Capture the cell that displays the provided text and extract its (X, Y) central coordinate. 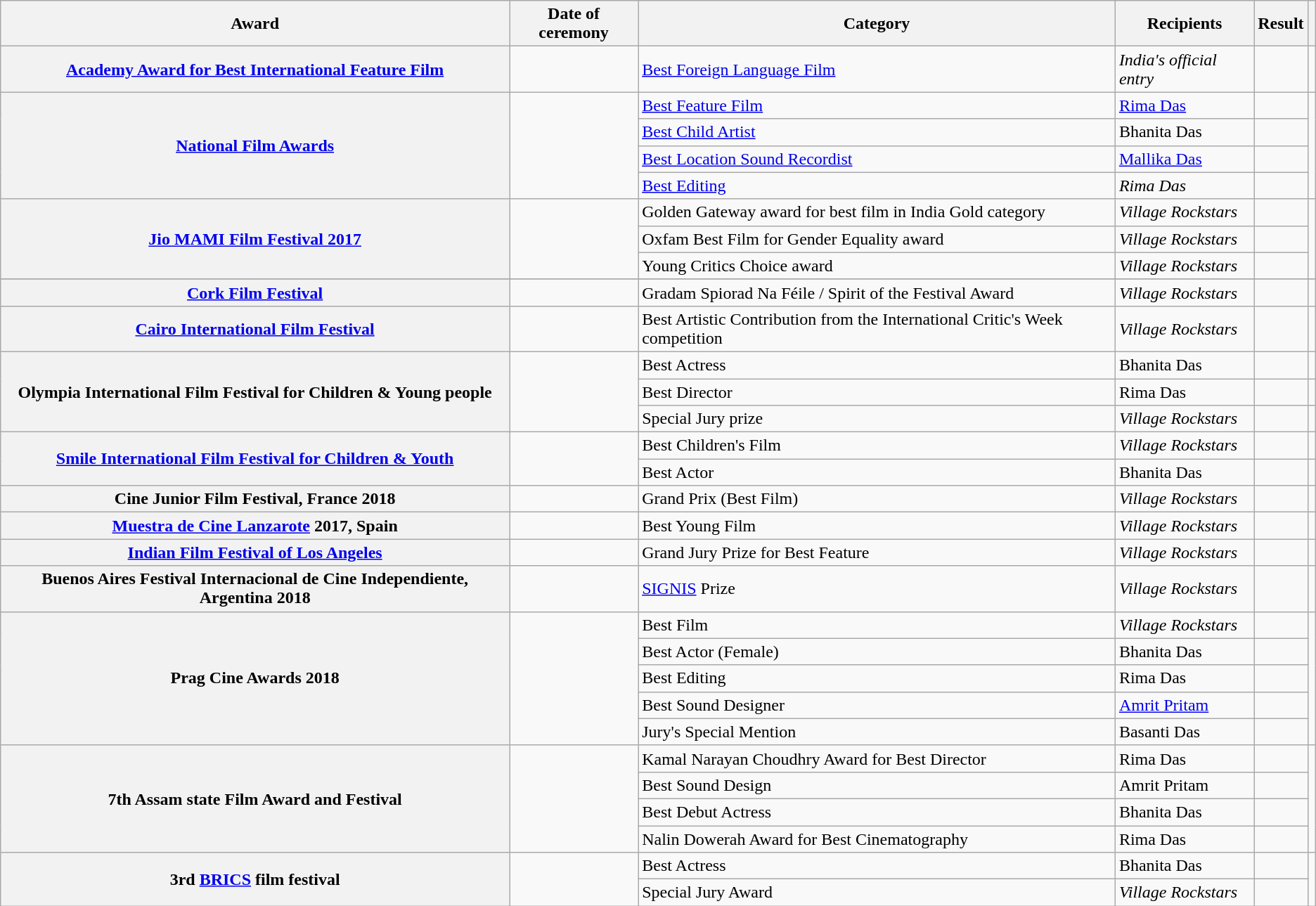
Best Actor (877, 472)
Best Child Artist (877, 132)
Best Foreign Language Film (877, 69)
Prag Cine Awards 2018 (255, 678)
Cairo International Film Festival (255, 329)
Kamal Narayan Choudhry Award for Best Director (877, 758)
7th Assam state Film Award and Festival (255, 798)
Best Sound Designer (877, 705)
Best Debut Actress (877, 812)
Best Feature Film (877, 105)
Jio MAMI Film Festival 2017 (255, 239)
India's official entry (1184, 69)
Best Sound Design (877, 785)
Best Director (877, 391)
Grand Jury Prize for Best Feature (877, 552)
Special Jury prize (877, 419)
Smile International Film Festival for Children & Youth (255, 459)
Golden Gateway award for best film in India Gold category (877, 212)
Nalin Dowerah Award for Best Cinematography (877, 839)
Best Film (877, 625)
Cork Film Festival (255, 292)
Best Young Film (877, 526)
Best Children's Film (877, 446)
Indian Film Festival of Los Angeles (255, 552)
Gradam Spiorad Na Féile / Spirit of the Festival Award (877, 292)
Award (255, 24)
Buenos Aires Festival Internacional de Cine Independiente, Argentina 2018 (255, 589)
Recipients (1184, 24)
Best Artistic Contribution from the International Critic's Week competition (877, 329)
Category (877, 24)
Cine Junior Film Festival, France 2018 (255, 499)
Best Location Sound Recordist (877, 159)
3rd BRICS film festival (255, 879)
Olympia International Film Festival for Children & Young people (255, 391)
Special Jury Award (877, 893)
Muestra de Cine Lanzarote 2017, Spain (255, 526)
National Film Awards (255, 145)
Basanti Das (1184, 732)
Grand Prix (Best Film) (877, 499)
Jury's Special Mention (877, 732)
Result (1281, 24)
Oxfam Best Film for Gender Equality award (877, 239)
Date of ceremony (574, 24)
Young Critics Choice award (877, 266)
Academy Award for Best International Feature Film (255, 69)
SIGNIS Prize (877, 589)
Best Actor (Female) (877, 652)
Mallika Das (1184, 159)
